For the text-containing cell, return its midpoint in [X, Y] coordinate format. 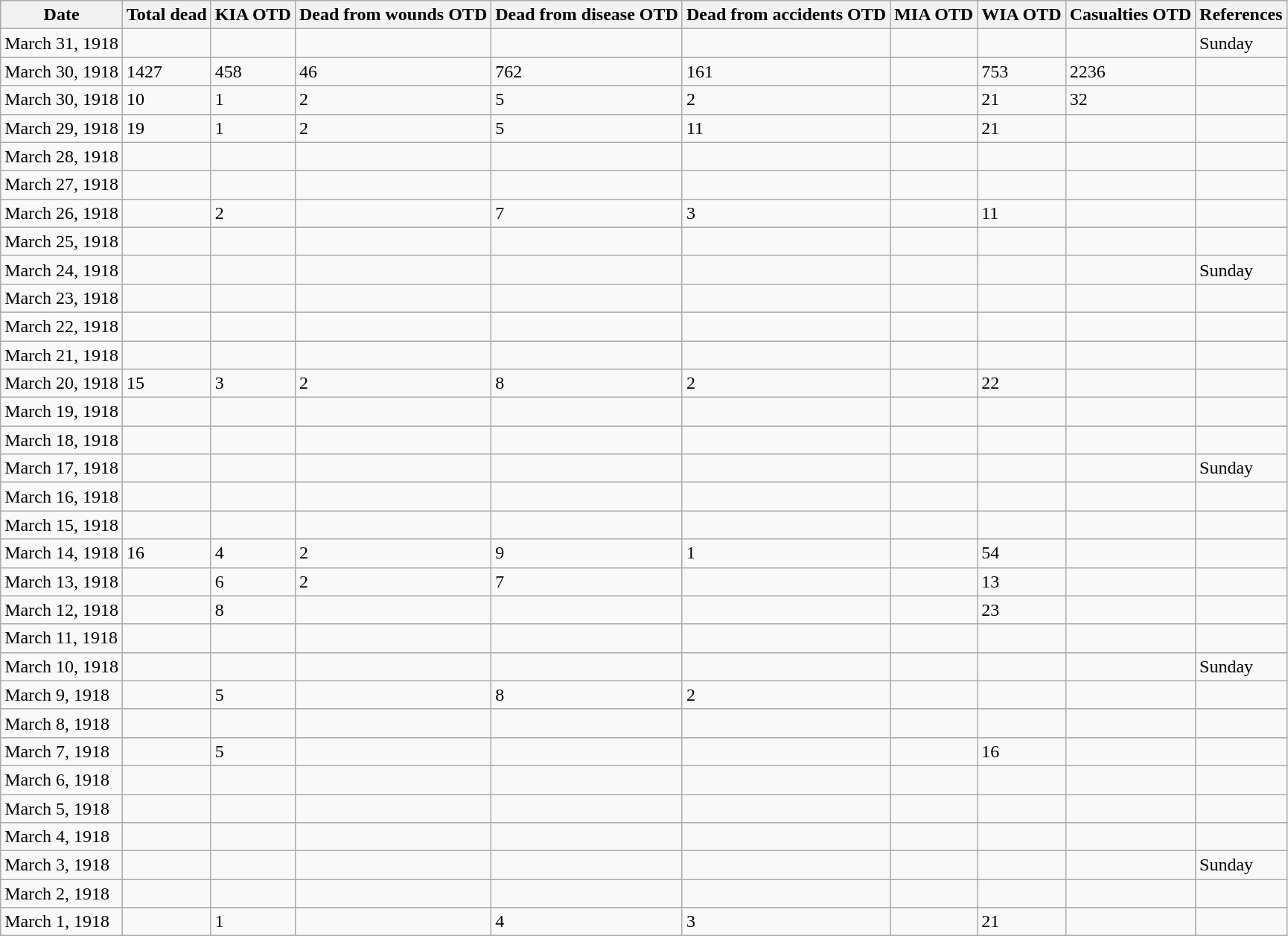
March 21, 1918 [62, 355]
753 [1021, 71]
March 12, 1918 [62, 610]
10 [167, 100]
March 3, 1918 [62, 865]
March 25, 1918 [62, 241]
32 [1130, 100]
762 [587, 71]
March 1, 1918 [62, 922]
6 [253, 582]
March 16, 1918 [62, 497]
Dead from accidents OTD [786, 15]
March 14, 1918 [62, 553]
458 [253, 71]
March 9, 1918 [62, 695]
Total dead [167, 15]
Dead from wounds OTD [393, 15]
23 [1021, 610]
March 6, 1918 [62, 780]
KIA OTD [253, 15]
15 [167, 383]
161 [786, 71]
March 28, 1918 [62, 156]
1427 [167, 71]
March 7, 1918 [62, 751]
March 15, 1918 [62, 525]
March 31, 1918 [62, 43]
March 17, 1918 [62, 468]
9 [587, 553]
2236 [1130, 71]
WIA OTD [1021, 15]
Date [62, 15]
46 [393, 71]
March 5, 1918 [62, 808]
MIA OTD [934, 15]
March 29, 1918 [62, 128]
March 26, 1918 [62, 213]
March 8, 1918 [62, 723]
March 18, 1918 [62, 440]
March 20, 1918 [62, 383]
19 [167, 128]
March 13, 1918 [62, 582]
March 11, 1918 [62, 638]
March 22, 1918 [62, 326]
References [1242, 15]
March 27, 1918 [62, 185]
March 24, 1918 [62, 270]
March 19, 1918 [62, 412]
54 [1021, 553]
March 2, 1918 [62, 894]
Dead from disease OTD [587, 15]
13 [1021, 582]
March 4, 1918 [62, 837]
22 [1021, 383]
March 23, 1918 [62, 298]
Casualties OTD [1130, 15]
March 10, 1918 [62, 666]
